Locate the cell with the specified text and output its (X, Y) center coordinate. 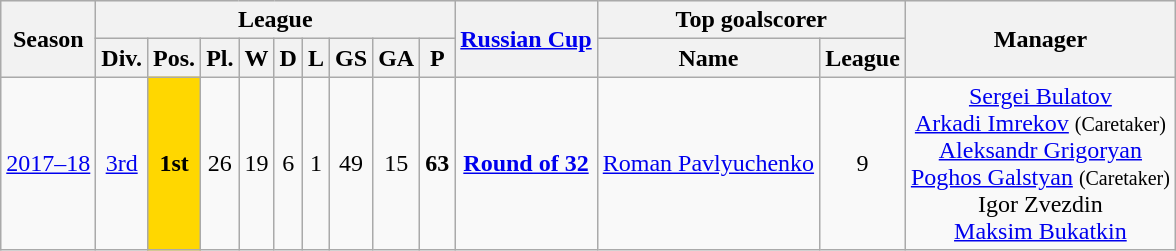
GS (352, 58)
Manager (1040, 39)
Top goalscorer (751, 20)
15 (396, 164)
63 (438, 164)
Pos. (174, 58)
D (288, 58)
GA (396, 58)
Name (708, 58)
49 (352, 164)
26 (220, 164)
Round of 32 (526, 164)
W (256, 58)
1st (174, 164)
L (316, 58)
6 (288, 164)
Season (48, 39)
3rd (122, 164)
Russian Cup (526, 39)
1 (316, 164)
19 (256, 164)
Sergei Bulatov Arkadi Imrekov (Caretaker) Aleksandr Grigoryan Poghos Galstyan (Caretaker) Igor Zvezdin Maksim Bukatkin (1040, 164)
P (438, 58)
2017–18 (48, 164)
9 (863, 164)
Pl. (220, 58)
Div. (122, 58)
Roman Pavlyuchenko (708, 164)
